Output the [x, y] coordinate of the center of the cell containing the given text.  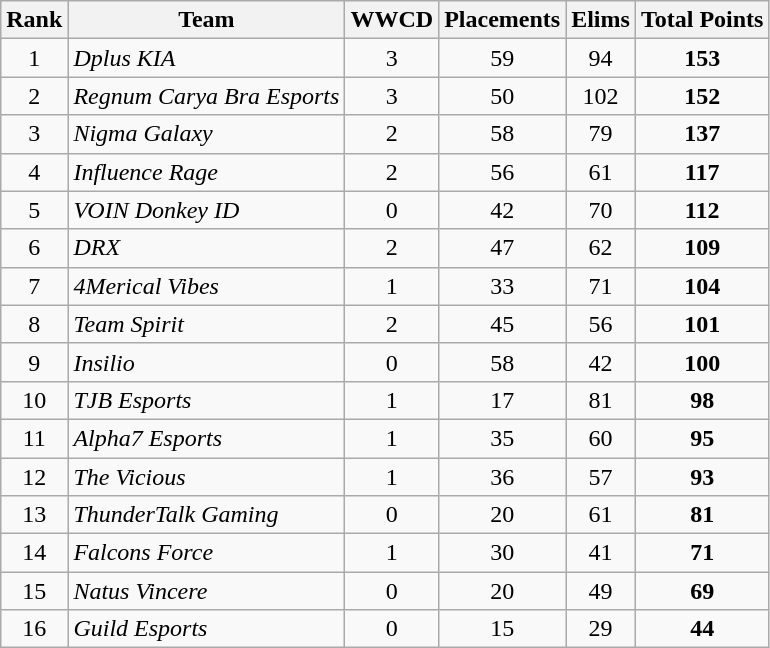
50 [502, 96]
Placements [502, 20]
49 [601, 591]
14 [34, 553]
12 [34, 477]
Influence Rage [206, 172]
94 [601, 58]
60 [601, 438]
11 [34, 438]
Natus Vincere [206, 591]
69 [702, 591]
33 [502, 286]
29 [601, 629]
16 [34, 629]
Dplus KIA [206, 58]
101 [702, 324]
62 [601, 248]
35 [502, 438]
117 [702, 172]
44 [702, 629]
79 [601, 134]
41 [601, 553]
Rank [34, 20]
Team [206, 20]
7 [34, 286]
153 [702, 58]
70 [601, 210]
93 [702, 477]
8 [34, 324]
95 [702, 438]
ThunderTalk Gaming [206, 515]
9 [34, 362]
6 [34, 248]
The Vicious [206, 477]
DRX [206, 248]
152 [702, 96]
30 [502, 553]
Insilio [206, 362]
VOIN Donkey ID [206, 210]
47 [502, 248]
100 [702, 362]
Total Points [702, 20]
Falcons Force [206, 553]
WWCD [392, 20]
4Merical Vibes [206, 286]
Team Spirit [206, 324]
17 [502, 400]
Guild Esports [206, 629]
45 [502, 324]
Nigma Galaxy [206, 134]
57 [601, 477]
98 [702, 400]
13 [34, 515]
TJB Esports [206, 400]
112 [702, 210]
104 [702, 286]
59 [502, 58]
Alpha7 Esports [206, 438]
109 [702, 248]
5 [34, 210]
10 [34, 400]
102 [601, 96]
4 [34, 172]
137 [702, 134]
Regnum Carya Bra Esports [206, 96]
Elims [601, 20]
36 [502, 477]
